Return (x, y) of the center of cell containing provided text 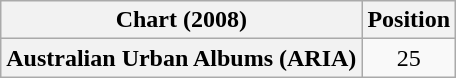
Australian Urban Albums (ARIA) (182, 58)
Chart (2008) (182, 20)
25 (409, 58)
Position (409, 20)
